For the text-containing cell, return its midpoint in (X, Y) coordinate format. 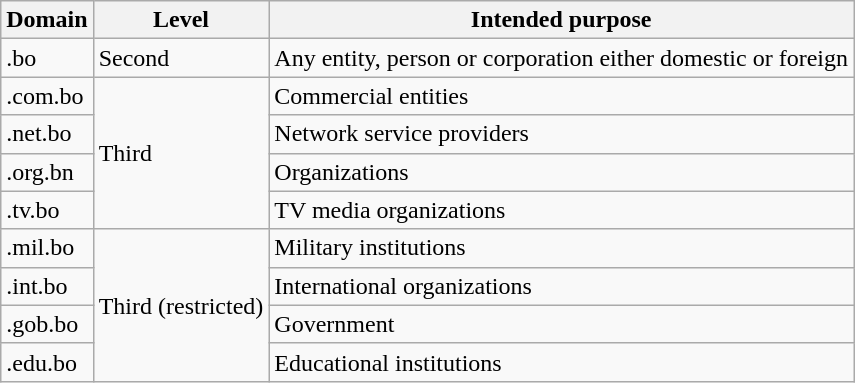
.mil.bo (47, 248)
Level (181, 20)
TV media organizations (562, 210)
Third (181, 153)
.bo (47, 58)
Domain (47, 20)
.net.bo (47, 134)
Any entity, person or corporation either domestic or foreign (562, 58)
.tv.bo (47, 210)
Military institutions (562, 248)
Government (562, 324)
Commercial entities (562, 96)
Network service providers (562, 134)
Educational institutions (562, 362)
Second (181, 58)
.org.bn (47, 172)
.edu.bo (47, 362)
International organizations (562, 286)
.com.bo (47, 96)
.gob.bo (47, 324)
Third (restricted) (181, 305)
Intended purpose (562, 20)
.int.bo (47, 286)
Organizations (562, 172)
